Output the (x, y) coordinate of the center of the cell containing the given text.  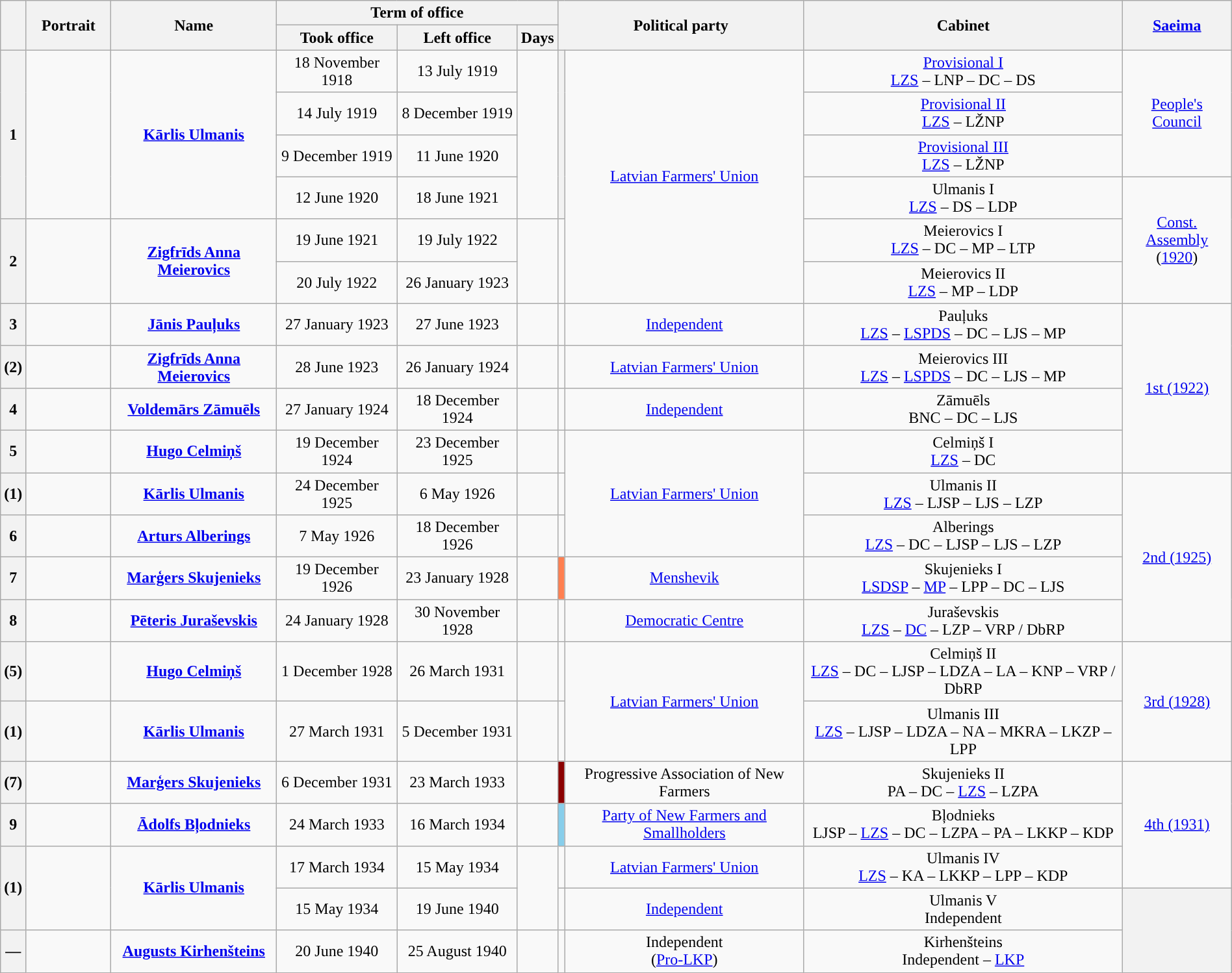
Skujenieks ILSDSP – MP – LPP – DC – LJS (963, 578)
4th (1931) (1177, 825)
Provisional IILZS – LŽNP (963, 113)
Took office (337, 38)
Pēteris Juraševskis (194, 621)
1 December 1928 (337, 672)
Ulmanis VIndependent (963, 909)
Portrait (69, 25)
18 December 1926 (457, 537)
27 January 1924 (337, 409)
24 December 1925 (337, 494)
PauļuksLZS – LSPDS – DC – LJS – MP (963, 325)
8 (13, 621)
12 June 1920 (337, 197)
20 July 1922 (337, 282)
Celmiņš IILZS – DC – LJSP – LDZA – LA – KNP – VRP / DbRP (963, 672)
Ulmanis IIILZS – LJSP – LDZA – NA – MKRA – LKZP – LPP (963, 731)
3rd (1928) (1177, 701)
14 July 1919 (337, 113)
11 June 1920 (457, 156)
1 (13, 134)
25 August 1940 (457, 951)
Provisional IIILZS – LŽNP (963, 156)
Meierovics ILZS – DC – MP – LTP (963, 240)
27 January 1923 (337, 325)
26 March 1931 (457, 672)
Term of office (417, 13)
Name (194, 25)
Left office (457, 38)
Ulmanis IVLZS – KA – LKKP – LPP – KDP (963, 866)
2 (13, 261)
Voldemārs Zāmuēls (194, 409)
20 June 1940 (337, 951)
30 November 1928 (457, 621)
ZāmuēlsBNC – DC – LJS (963, 409)
KirhenšteinsIndependent – LKP (963, 951)
16 March 1934 (457, 825)
Ādolfs Bļodnieks (194, 825)
BļodnieksLJSP – LZS – DC – LZPA – PA – LKKP – KDP (963, 825)
Menshevik (684, 578)
6 December 1931 (337, 782)
Provisional ILZS – LNP – DC – DS (963, 71)
17 March 1934 (337, 866)
2nd (1925) (1177, 557)
24 March 1933 (337, 825)
Celmiņš ILZS – DC (963, 451)
(5) (13, 672)
5 (13, 451)
13 July 1919 (457, 71)
6 May 1926 (457, 494)
Democratic Centre (684, 621)
27 March 1931 (337, 731)
(7) (13, 782)
28 June 1923 (337, 366)
9 (13, 825)
Skujenieks IIPA – DC – LZS – LZPA (963, 782)
3 (13, 325)
4 (13, 409)
26 January 1924 (457, 366)
Ulmanis IILZS – LJSP – LJS – LZP (963, 494)
1st (1922) (1177, 388)
27 June 1923 (457, 325)
AlberingsLZS – DC – LJSP – LJS – LZP (963, 537)
9 December 1919 (337, 156)
Party of New Farmers and Smallholders (684, 825)
23 March 1933 (457, 782)
5 December 1931 (457, 731)
23 January 1928 (457, 578)
Days (537, 38)
7 May 1926 (337, 537)
People'sCouncil (1177, 113)
19 July 1922 (457, 240)
19 December 1924 (337, 451)
Independent(Pro-LKP) (684, 951)
7 (13, 578)
Cabinet (963, 25)
Progressive Association of New Farmers (684, 782)
(2) (13, 366)
26 January 1923 (457, 282)
Jānis Pauļuks (194, 325)
19 June 1921 (337, 240)
Saeima (1177, 25)
23 December 1925 (457, 451)
Ulmanis ILZS – DS – LDP (963, 197)
Political party (681, 25)
6 (13, 537)
Augusts Kirhenšteins (194, 951)
Meierovics IILZS – MP – LDP (963, 282)
— (13, 951)
24 January 1928 (337, 621)
Const.Assembly (1920) (1177, 240)
JuraševskisLZS – DC – LZP – VRP / DbRP (963, 621)
18 December 1924 (457, 409)
18 November 1918 (337, 71)
Arturs Alberings (194, 537)
8 December 1919 (457, 113)
18 June 1921 (457, 197)
19 December 1926 (337, 578)
19 June 1940 (457, 909)
Meierovics IIILZS – LSPDS – DC – LJS – MP (963, 366)
